Find where the given text appears and provide that cell's center as [x, y] coordinate. 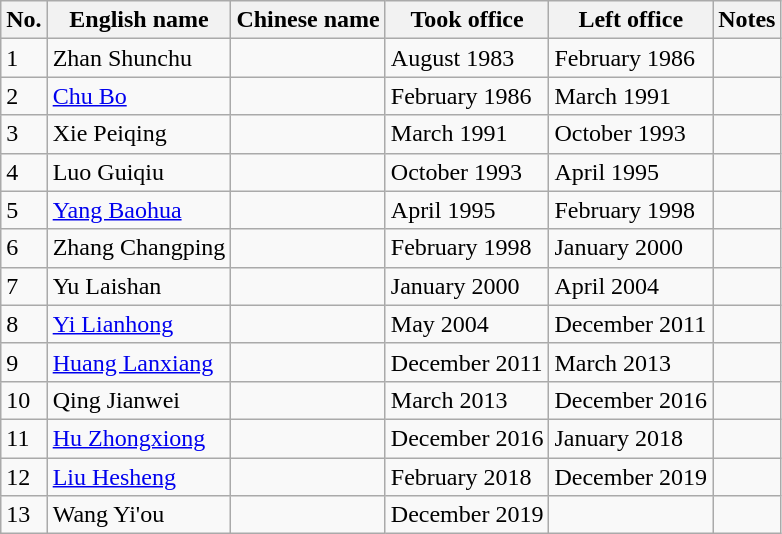
Left office [631, 20]
No. [24, 20]
May 2004 [467, 324]
Took office [467, 20]
January 2018 [631, 438]
Xie Peiqing [139, 134]
Hu Zhongxiong [139, 438]
Luo Guiqiu [139, 172]
9 [24, 362]
11 [24, 438]
Huang Lanxiang [139, 362]
1 [24, 58]
13 [24, 515]
Yu Laishan [139, 286]
10 [24, 400]
February 2018 [467, 477]
Zhang Changping [139, 248]
Wang Yi'ou [139, 515]
English name [139, 20]
Yang Baohua [139, 210]
2 [24, 96]
Chu Bo [139, 96]
August 1983 [467, 58]
8 [24, 324]
Yi Lianhong [139, 324]
3 [24, 134]
6 [24, 248]
Qing Jianwei [139, 400]
April 2004 [631, 286]
7 [24, 286]
Chinese name [308, 20]
Zhan Shunchu [139, 58]
4 [24, 172]
5 [24, 210]
Liu Hesheng [139, 477]
12 [24, 477]
Notes [747, 20]
